Pinpoint the cell where the given text exists, returning its [x, y] midpoint coordinate. 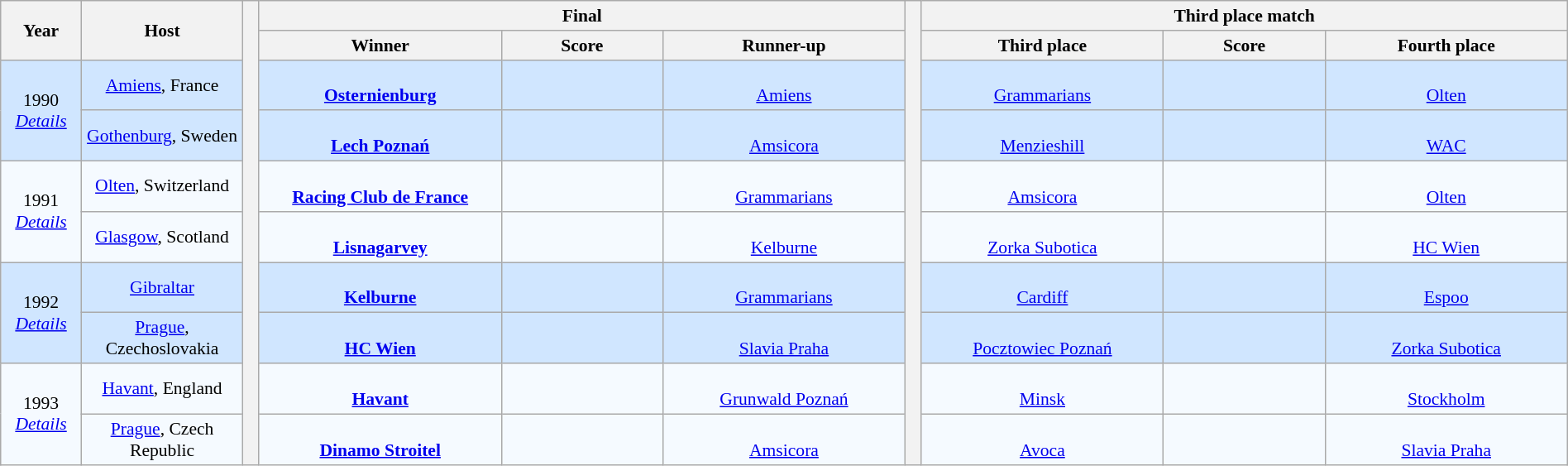
Grunwald Poznań [784, 389]
Winner [380, 46]
Amiens, France [162, 84]
Gibraltar [162, 288]
1990Details [41, 110]
Host [162, 30]
Racing Club de France [380, 187]
Third place match [1244, 16]
Lech Poznań [380, 136]
Prague, Czechoslovakia [162, 338]
WAC [1446, 136]
Amiens [784, 84]
Olten, Switzerland [162, 187]
Prague, Czech Republic [162, 439]
Year [41, 30]
Menzieshill [1042, 136]
Havant [380, 389]
Fourth place [1446, 46]
1993Details [41, 414]
Espoo [1446, 288]
Glasgow, Scotland [162, 237]
Third place [1042, 46]
Stockholm [1446, 389]
Gothenburg, Sweden [162, 136]
Final [582, 16]
Havant, England [162, 389]
Runner-up [784, 46]
Minsk [1042, 389]
Dinamo Stroitel [380, 439]
Avoca [1042, 439]
Osternienburg [380, 84]
1991Details [41, 212]
Pocztowiec Poznań [1042, 338]
Cardiff [1042, 288]
1992Details [41, 313]
Lisnagarvey [380, 237]
